Provide the [x, y] coordinate of the cell's center where the given text is located.  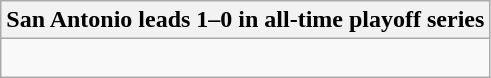
San Antonio leads 1–0 in all-time playoff series [246, 20]
